Detect which cell encompasses the target text, then output its (x, y) center coordinate. 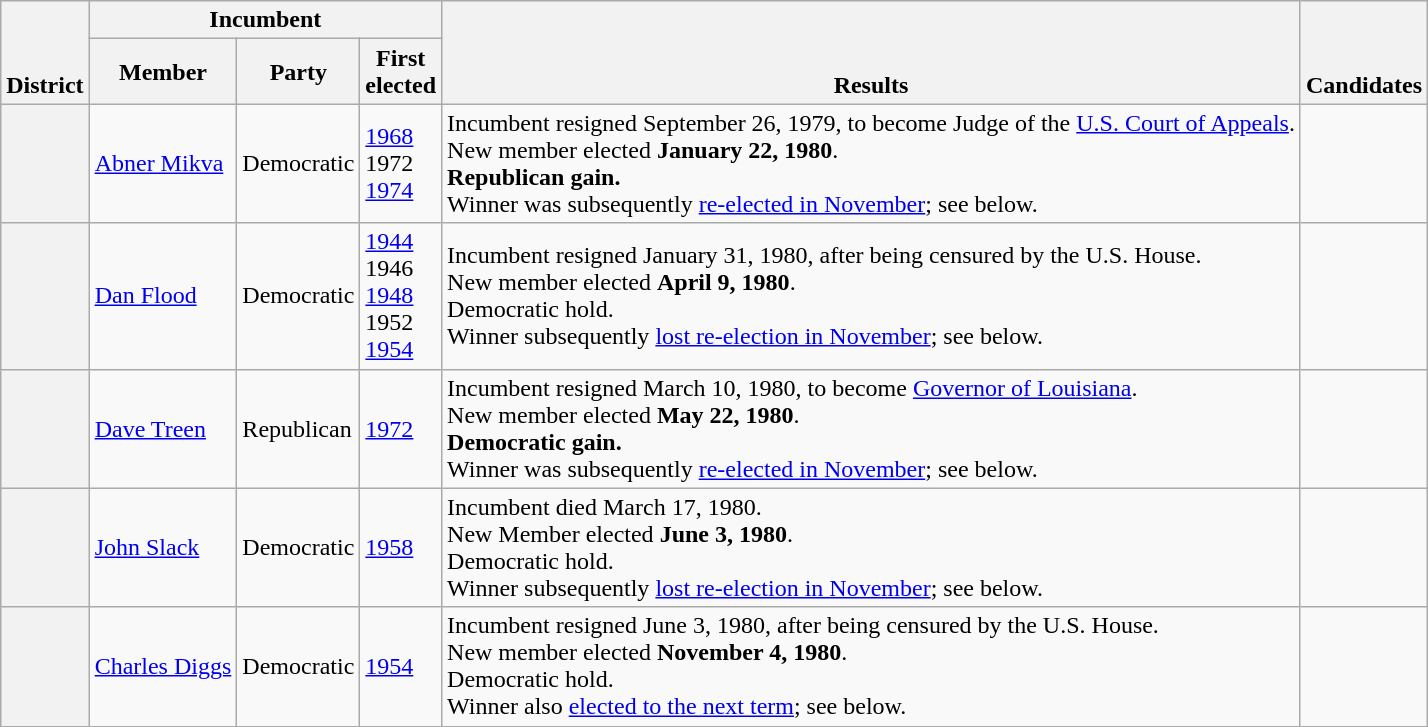
Results (872, 52)
District (45, 52)
Dave Treen (163, 428)
John Slack (163, 548)
Firstelected (401, 72)
Abner Mikva (163, 164)
Dan Flood (163, 296)
Republican (298, 428)
19441946 19481952 1954 (401, 296)
Member (163, 72)
1972 (401, 428)
Charles Diggs (163, 666)
Candidates (1364, 52)
19681972 1974 (401, 164)
Incumbent (265, 20)
Incumbent died March 17, 1980.New Member elected June 3, 1980.Democratic hold.Winner subsequently lost re-election in November; see below. (872, 548)
1954 (401, 666)
Party (298, 72)
1958 (401, 548)
